Pinpoint the cell where the given text exists, returning its [x, y] midpoint coordinate. 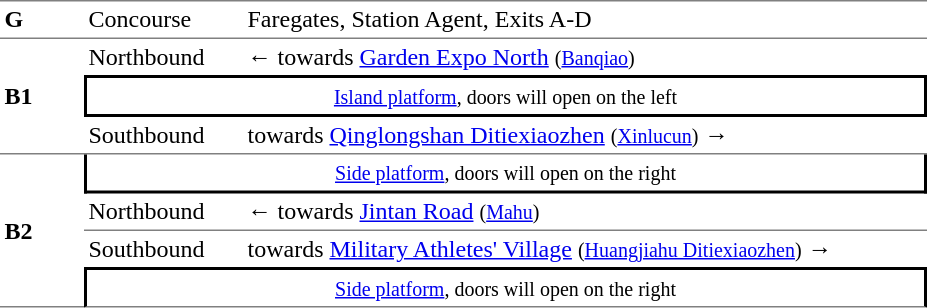
towards Qinglongshan Ditiexiaozhen (Xinlucun) → [585, 136]
B2 [42, 230]
B1 [42, 97]
← towards Jintan Road (Mahu) [585, 212]
towards Military Athletes' Village (Huangjiahu Ditiexiaozhen) → [585, 249]
Island platform, doors will open on the left [506, 96]
← towards Garden Expo North (Banqiao) [585, 57]
Faregates, Station Agent, Exits A-D [585, 20]
G [42, 20]
Concourse [164, 20]
